Locate the cell with the specified text and output its (X, Y) center coordinate. 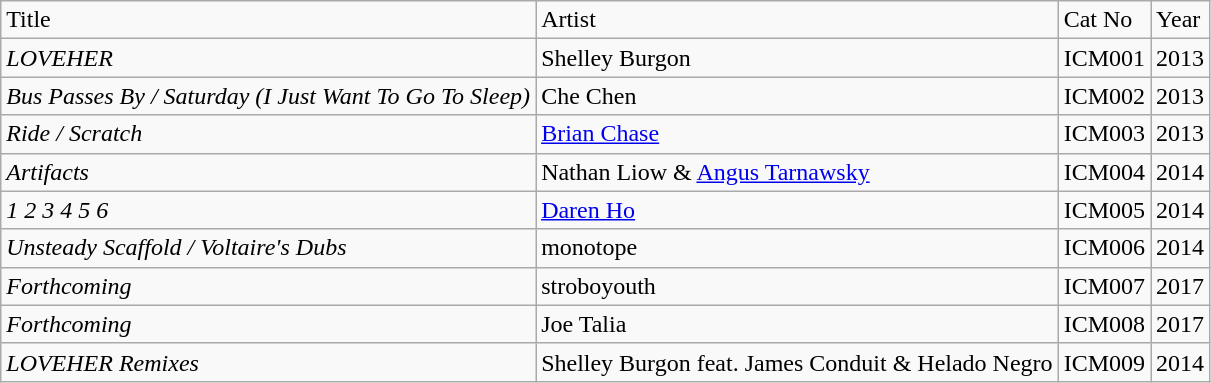
LOVEHER Remixes (268, 362)
monotope (798, 248)
Ride / Scratch (268, 134)
ICM009 (1104, 362)
Cat No (1104, 20)
Joe Talia (798, 324)
Unsteady Scaffold / Voltaire's Dubs (268, 248)
stroboyouth (798, 286)
ICM006 (1104, 248)
ICM008 (1104, 324)
Bus Passes By / Saturday (I Just Want To Go To Sleep) (268, 96)
Shelley Burgon (798, 58)
Artifacts (268, 172)
Title (268, 20)
Shelley Burgon feat. James Conduit & Helado Negro (798, 362)
ICM001 (1104, 58)
ICM003 (1104, 134)
1 2 3 4 5 6 (268, 210)
LOVEHER (268, 58)
Daren Ho (798, 210)
ICM007 (1104, 286)
Brian Chase (798, 134)
Nathan Liow & Angus Tarnawsky (798, 172)
ICM005 (1104, 210)
Che Chen (798, 96)
ICM002 (1104, 96)
ICM004 (1104, 172)
Year (1180, 20)
Artist (798, 20)
